Output the [x, y] coordinate of the center of the cell containing the given text.  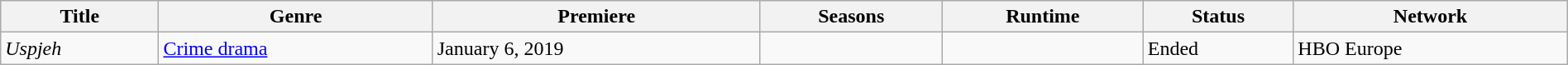
Genre [296, 17]
Ended [1218, 48]
Seasons [851, 17]
Status [1218, 17]
Runtime [1042, 17]
Title [79, 17]
HBO Europe [1431, 48]
Network [1431, 17]
Crime drama [296, 48]
Uspjeh [79, 48]
January 6, 2019 [596, 48]
Premiere [596, 17]
